Scan for the cell matching the given text and deliver its [X, Y] coordinate at center. 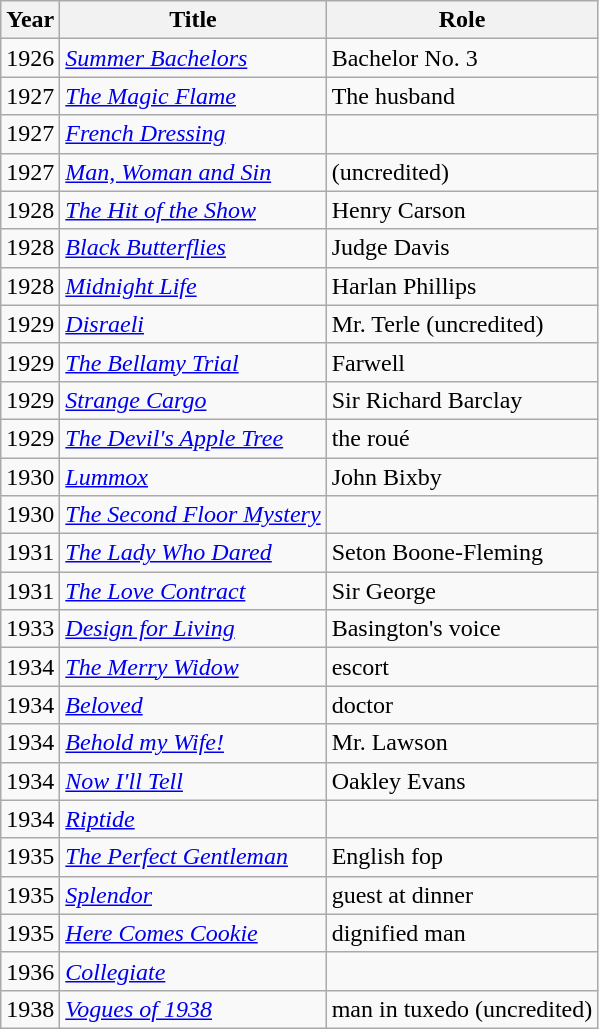
The Bellamy Trial [193, 362]
escort [462, 667]
Henry Carson [462, 210]
Role [462, 20]
Midnight Life [193, 286]
Disraeli [193, 324]
Here Comes Cookie [193, 933]
English fop [462, 857]
Behold my Wife! [193, 743]
The Merry Widow [193, 667]
Oakley Evans [462, 781]
Collegiate [193, 971]
Year [30, 20]
1938 [30, 1009]
Mr. Terle (uncredited) [462, 324]
Strange Cargo [193, 400]
1936 [30, 971]
doctor [462, 705]
(uncredited) [462, 172]
man in tuxedo (uncredited) [462, 1009]
John Bixby [462, 477]
Sir Richard Barclay [462, 400]
Summer Bachelors [193, 58]
The Devil's Apple Tree [193, 438]
dignified man [462, 933]
Judge Davis [462, 248]
The Perfect Gentleman [193, 857]
Title [193, 20]
Bachelor No. 3 [462, 58]
Farwell [462, 362]
Design for Living [193, 629]
Black Butterflies [193, 248]
The Hit of the Show [193, 210]
Mr. Lawson [462, 743]
The Lady Who Dared [193, 553]
The Love Contract [193, 591]
Harlan Phillips [462, 286]
The Second Floor Mystery [193, 515]
Man, Woman and Sin [193, 172]
Basington's voice [462, 629]
the roué [462, 438]
Sir George [462, 591]
Vogues of 1938 [193, 1009]
guest at dinner [462, 895]
The Magic Flame [193, 96]
Seton Boone-Fleming [462, 553]
1926 [30, 58]
Beloved [193, 705]
Riptide [193, 819]
Now I'll Tell [193, 781]
The husband [462, 96]
French Dressing [193, 134]
1933 [30, 629]
Splendor [193, 895]
Lummox [193, 477]
